For the text-containing cell, return its midpoint in [X, Y] coordinate format. 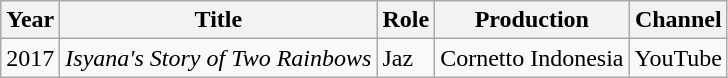
Production [532, 20]
2017 [30, 58]
YouTube [678, 58]
Role [406, 20]
Cornetto Indonesia [532, 58]
Year [30, 20]
Title [218, 20]
Channel [678, 20]
Isyana's Story of Two Rainbows [218, 58]
Jaz [406, 58]
